Return (x, y) of the center of cell containing provided text 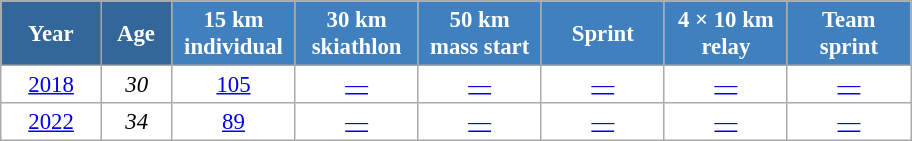
30 km skiathlon (356, 34)
Age (136, 34)
Year (52, 34)
Team sprint (848, 34)
34 (136, 122)
2022 (52, 122)
30 (136, 85)
50 km mass start (480, 34)
Sprint (602, 34)
105 (234, 85)
4 × 10 km relay (726, 34)
89 (234, 122)
15 km individual (234, 34)
2018 (52, 85)
